Detect which cell encompasses the target text, then output its [x, y] center coordinate. 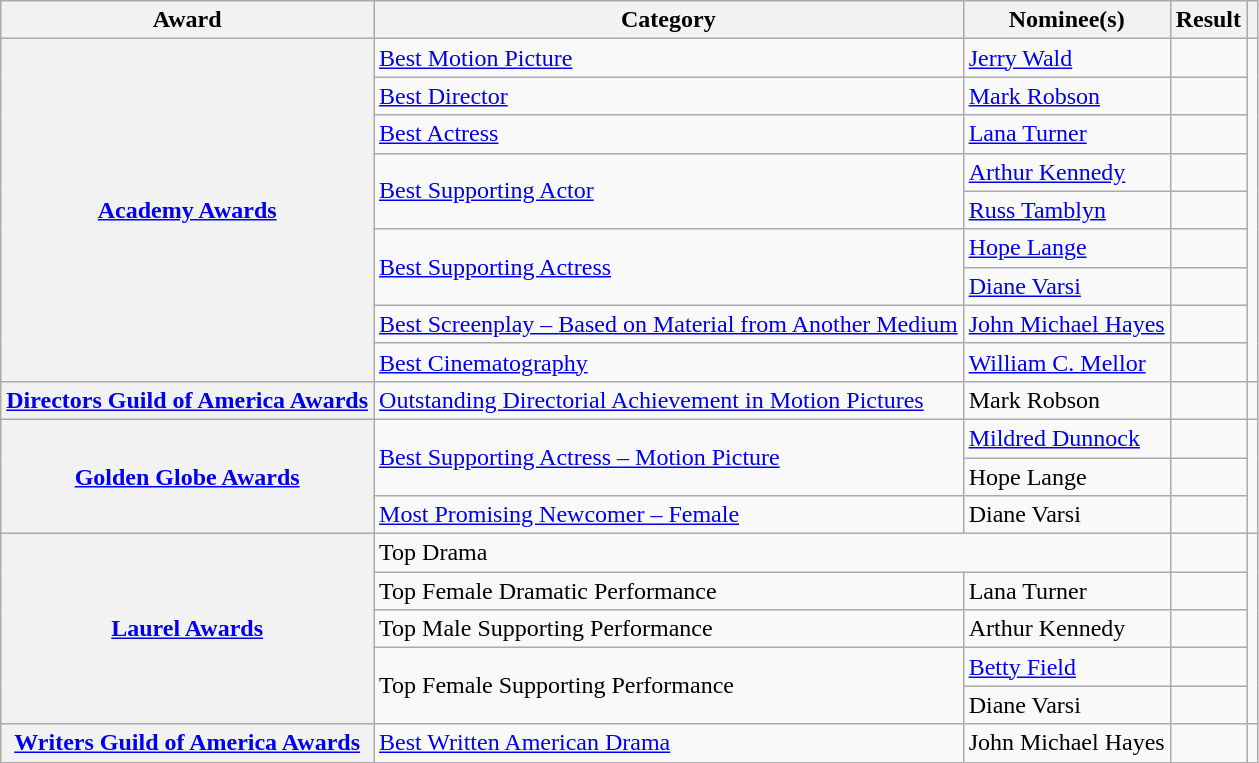
Golden Globe Awards [188, 476]
Top Female Dramatic Performance [669, 591]
Best Director [669, 96]
Category [669, 20]
Nominee(s) [1066, 20]
Best Motion Picture [669, 58]
Jerry Wald [1066, 58]
Best Supporting Actress – Motion Picture [669, 457]
Result [1208, 20]
Best Actress [669, 134]
Academy Awards [188, 210]
William C. Mellor [1066, 362]
Best Screenplay – Based on Material from Another Medium [669, 324]
Betty Field [1066, 667]
Directors Guild of America Awards [188, 400]
Writers Guild of America Awards [188, 743]
Top Female Supporting Performance [669, 686]
Best Supporting Actress [669, 267]
Best Cinematography [669, 362]
Best Written American Drama [669, 743]
Russ Tamblyn [1066, 210]
Award [188, 20]
Top Drama [772, 553]
Top Male Supporting Performance [669, 629]
Best Supporting Actor [669, 191]
Mildred Dunnock [1066, 438]
Laurel Awards [188, 629]
Most Promising Newcomer – Female [669, 515]
Outstanding Directorial Achievement in Motion Pictures [669, 400]
